Return the [X, Y] coordinate for the center point of the cell that contains the specified text.  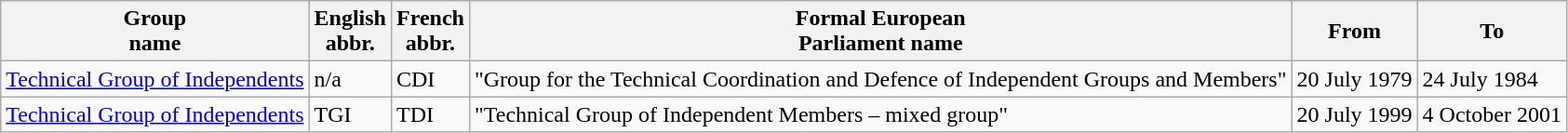
Englishabbr. [350, 32]
From [1355, 32]
24 July 1984 [1492, 79]
TGI [350, 114]
20 July 1979 [1355, 79]
Formal EuropeanParliament name [880, 32]
CDI [430, 79]
"Group for the Technical Coordination and Defence of Independent Groups and Members" [880, 79]
"Technical Group of Independent Members – mixed group" [880, 114]
To [1492, 32]
20 July 1999 [1355, 114]
Groupname [154, 32]
Frenchabbr. [430, 32]
n/a [350, 79]
TDI [430, 114]
4 October 2001 [1492, 114]
